Return the [X, Y] coordinate for the center point of the cell that contains the specified text.  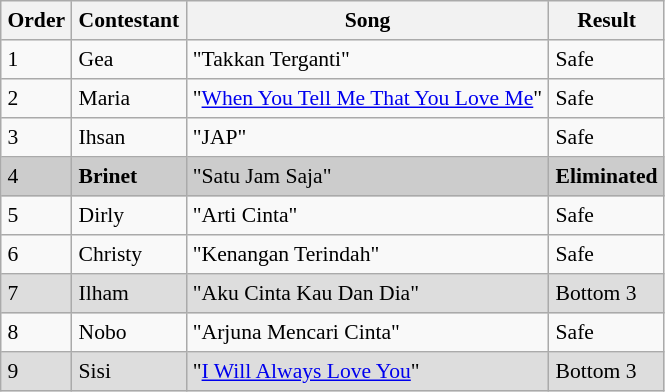
"JAP" [368, 138]
8 [36, 332]
Gea [129, 60]
Maria [129, 98]
2 [36, 98]
1 [36, 60]
"Satu Jam Saja" [368, 176]
Brinet [129, 176]
"When You Tell Me That You Love Me" [368, 98]
Order [36, 20]
"Aku Cinta Kau Dan Dia" [368, 294]
"Takkan Terganti" [368, 60]
"I Will Always Love You" [368, 372]
Song [368, 20]
Christy [129, 254]
9 [36, 372]
Ihsan [129, 138]
5 [36, 216]
Nobo [129, 332]
"Arti Cinta" [368, 216]
"Kenangan Terindah" [368, 254]
4 [36, 176]
Ilham [129, 294]
Contestant [129, 20]
Dirly [129, 216]
6 [36, 254]
Sisi [129, 372]
"Arjuna Mencari Cinta" [368, 332]
7 [36, 294]
3 [36, 138]
Eliminated [606, 176]
Result [606, 20]
